Capture the cell that displays the provided text and extract its (X, Y) central coordinate. 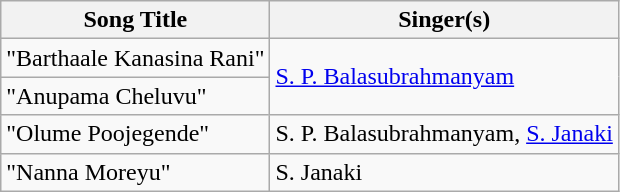
Singer(s) (444, 20)
Song Title (136, 20)
"Anupama Cheluvu" (136, 96)
S. P. Balasubrahmanyam, S. Janaki (444, 134)
"Olume Poojegende" (136, 134)
S. P. Balasubrahmanyam (444, 77)
S. Janaki (444, 172)
"Barthaale Kanasina Rani" (136, 58)
"Nanna Moreyu" (136, 172)
